Extract the [x, y] coordinate from the center of the cell holding the provided text.  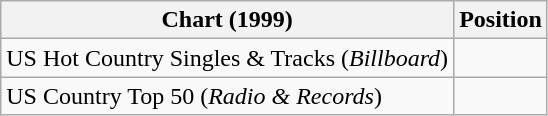
Chart (1999) [228, 20]
Position [501, 20]
US Country Top 50 (Radio & Records) [228, 96]
US Hot Country Singles & Tracks (Billboard) [228, 58]
